Return the [X, Y] coordinate for the center point of the cell that contains the specified text.  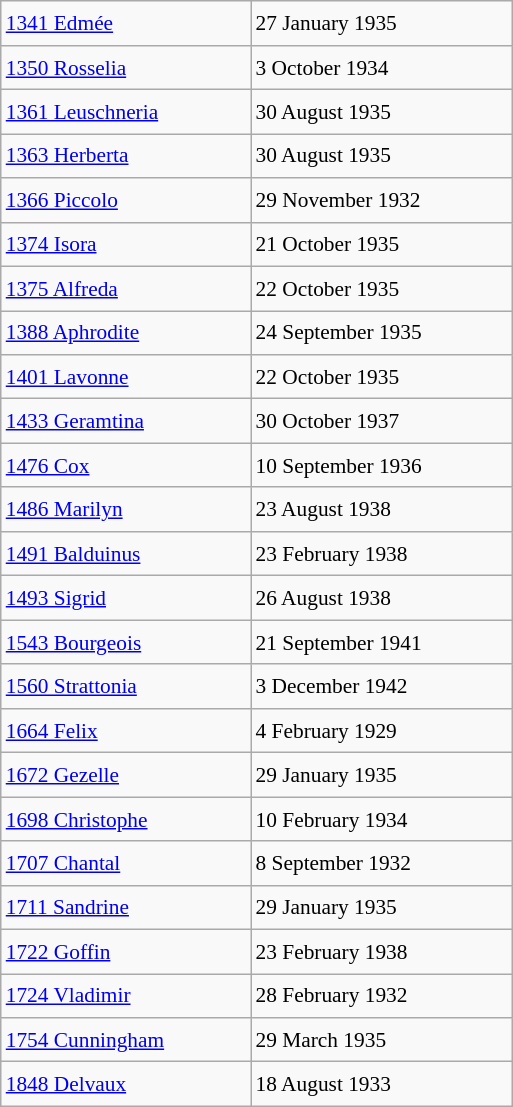
21 September 1941 [382, 642]
1366 Piccolo [126, 200]
1664 Felix [126, 730]
1672 Gezelle [126, 775]
1491 Balduinus [126, 554]
1711 Sandrine [126, 907]
1363 Herberta [126, 156]
21 October 1935 [382, 244]
1341 Edmée [126, 23]
1560 Strattonia [126, 686]
29 March 1935 [382, 1040]
1698 Christophe [126, 819]
1476 Cox [126, 465]
1433 Geramtina [126, 421]
30 October 1937 [382, 421]
18 August 1933 [382, 1084]
1724 Vladimir [126, 996]
3 October 1934 [382, 67]
1493 Sigrid [126, 598]
1722 Goffin [126, 951]
4 February 1929 [382, 730]
1848 Delvaux [126, 1084]
27 January 1935 [382, 23]
29 November 1932 [382, 200]
1401 Lavonne [126, 377]
1486 Marilyn [126, 509]
1361 Leuschneria [126, 112]
10 February 1934 [382, 819]
3 December 1942 [382, 686]
1374 Isora [126, 244]
1707 Chantal [126, 863]
23 August 1938 [382, 509]
1350 Rosselia [126, 67]
1375 Alfreda [126, 288]
28 February 1932 [382, 996]
10 September 1936 [382, 465]
1543 Bourgeois [126, 642]
24 September 1935 [382, 333]
1388 Aphrodite [126, 333]
1754 Cunningham [126, 1040]
26 August 1938 [382, 598]
8 September 1932 [382, 863]
